From the cell containing the given text, extract its center point as [X, Y] coordinate. 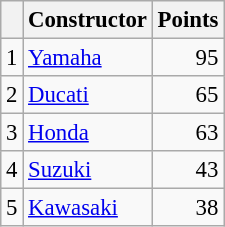
Yamaha [88, 58]
Honda [88, 133]
1 [12, 58]
95 [188, 58]
Suzuki [88, 170]
4 [12, 170]
2 [12, 95]
43 [188, 170]
Points [188, 20]
Constructor [88, 20]
Ducati [88, 95]
3 [12, 133]
5 [12, 208]
Kawasaki [88, 208]
65 [188, 95]
63 [188, 133]
38 [188, 208]
